Capture the cell that displays the provided text and extract its (x, y) central coordinate. 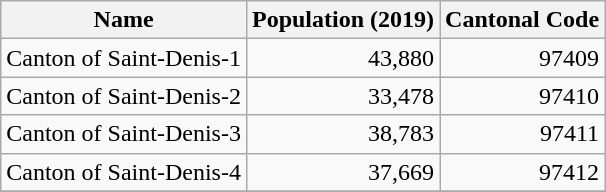
33,478 (342, 96)
97411 (522, 134)
97409 (522, 58)
Canton of Saint-Denis-3 (124, 134)
Cantonal Code (522, 20)
Canton of Saint-Denis-2 (124, 96)
97410 (522, 96)
38,783 (342, 134)
37,669 (342, 172)
Name (124, 20)
Canton of Saint-Denis-4 (124, 172)
97412 (522, 172)
43,880 (342, 58)
Canton of Saint-Denis-1 (124, 58)
Population (2019) (342, 20)
